Search for the cell housing the specified text and yield its [X, Y] center coordinate. 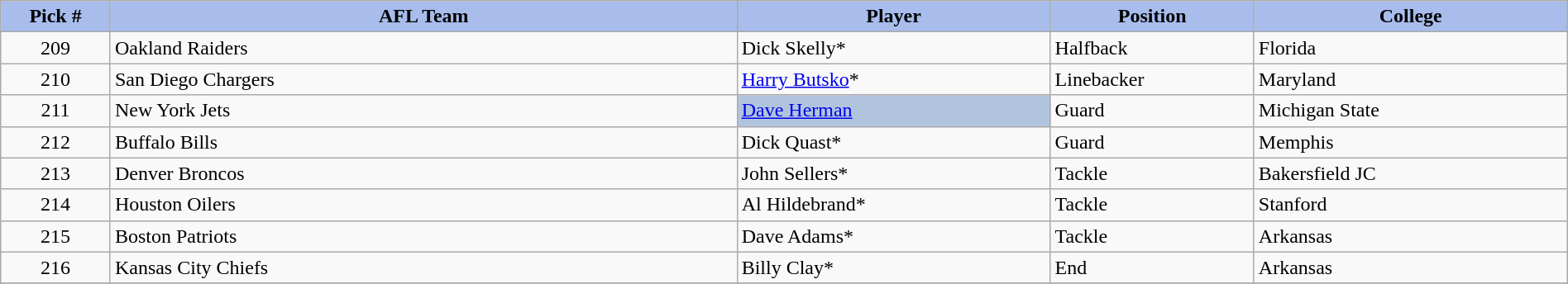
Memphis [1411, 142]
New York Jets [423, 111]
Houston Oilers [423, 205]
213 [56, 173]
Pick # [56, 17]
Denver Broncos [423, 173]
Maryland [1411, 79]
Dick Skelly* [893, 48]
Linebacker [1152, 79]
Kansas City Chiefs [423, 267]
Al Hildebrand* [893, 205]
212 [56, 142]
211 [56, 111]
216 [56, 267]
Michigan State [1411, 111]
Halfback [1152, 48]
Buffalo Bills [423, 142]
Billy Clay* [893, 267]
Bakersfield JC [1411, 173]
Position [1152, 17]
209 [56, 48]
College [1411, 17]
Oakland Raiders [423, 48]
214 [56, 205]
Stanford [1411, 205]
Dick Quast* [893, 142]
Florida [1411, 48]
210 [56, 79]
215 [56, 236]
AFL Team [423, 17]
San Diego Chargers [423, 79]
Dave Herman [893, 111]
John Sellers* [893, 173]
Harry Butsko* [893, 79]
Player [893, 17]
End [1152, 267]
Boston Patriots [423, 236]
Dave Adams* [893, 236]
